Search for the cell housing the specified text and yield its (X, Y) center coordinate. 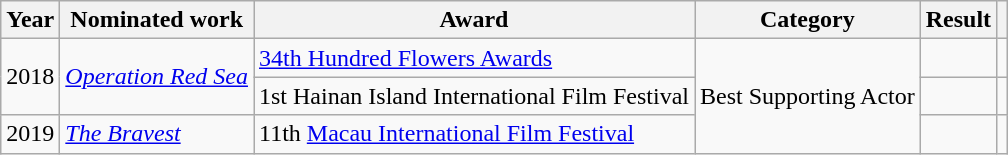
2018 (30, 77)
The Bravest (157, 134)
Result (958, 20)
11th Macau International Film Festival (474, 134)
Year (30, 20)
Operation Red Sea (157, 77)
Nominated work (157, 20)
34th Hundred Flowers Awards (474, 58)
1st Hainan Island International Film Festival (474, 96)
Category (807, 20)
Award (474, 20)
Best Supporting Actor (807, 96)
2019 (30, 134)
